Detect which cell encompasses the target text, then output its [X, Y] center coordinate. 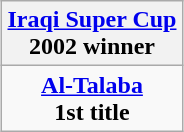
Iraqi Super Cup2002 winner [92, 34]
Al-Talaba1st title [92, 98]
